Return [X, Y] of the center of cell containing provided text 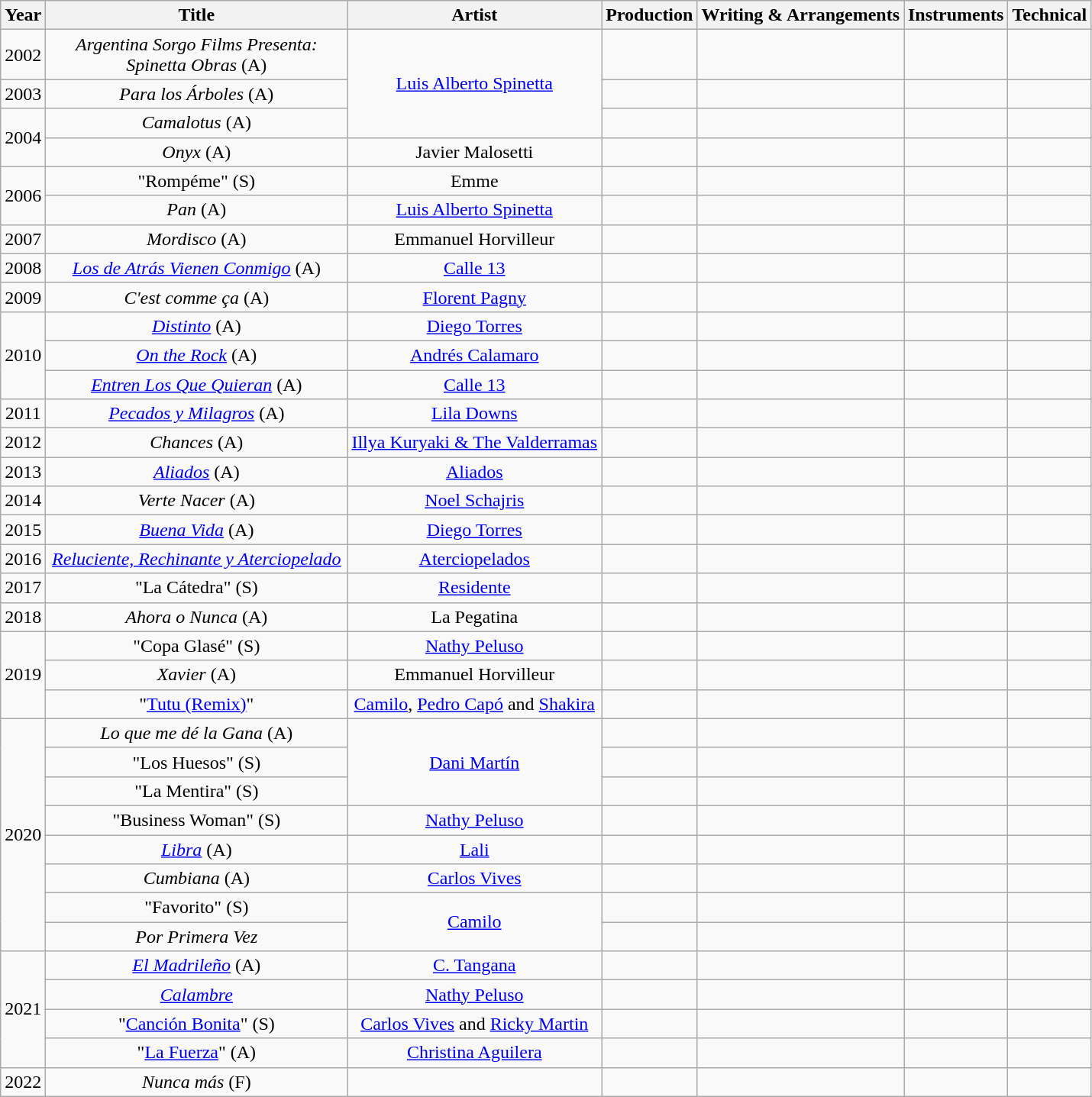
"Business Woman" (S) [197, 820]
Artist [475, 15]
"Tutu (Remix)" [197, 704]
Calambre [197, 995]
Argentina Sorgo Films Presenta: Spinetta Obras (A) [197, 55]
Lila Downs [475, 414]
2012 [23, 443]
"Rompéme" (S) [197, 181]
Lali [475, 850]
2011 [23, 414]
Emme [475, 181]
"La Fuerza" (A) [197, 1053]
2008 [23, 268]
2016 [23, 559]
2020 [23, 834]
2004 [23, 137]
Reluciente, Rechinante y Aterciopelado [197, 559]
C'est comme ça (A) [197, 297]
2022 [23, 1082]
2013 [23, 472]
Mordisco (A) [197, 239]
Andrés Calamaro [475, 355]
Camalotus (A) [197, 123]
2017 [23, 588]
2009 [23, 297]
Writing & Arrangements [800, 15]
Noel Schajris [475, 501]
Camilo, Pedro Capó and Shakira [475, 704]
2006 [23, 195]
Verte Nacer (A) [197, 501]
2002 [23, 55]
"Canción Bonita" (S) [197, 1024]
2007 [23, 239]
Christina Aguilera [475, 1053]
Por Primera Vez [197, 937]
El Madrileño (A) [197, 966]
2003 [23, 94]
Onyx (A) [197, 152]
2018 [23, 617]
Buena Vida (A) [197, 530]
On the Rock (A) [197, 355]
"Los Huesos" (S) [197, 762]
2010 [23, 355]
Pecados y Milagros (A) [197, 414]
Nunca más (F) [197, 1082]
La Pegatina [475, 617]
Distinto (A) [197, 326]
Carlos Vives [475, 879]
Para los Árboles (A) [197, 94]
Year [23, 15]
Aterciopelados [475, 559]
Aliados (A) [197, 472]
C. Tangana [475, 966]
Florent Pagny [475, 297]
Libra (A) [197, 850]
Cumbiana (A) [197, 879]
"La Cátedra" (S) [197, 588]
Pan (A) [197, 210]
Javier Malosetti [475, 152]
Xavier (A) [197, 675]
Title [197, 15]
Carlos Vives and Ricky Martin [475, 1024]
Aliados [475, 472]
Dani Martín [475, 762]
Entren Los Que Quieran (A) [197, 384]
2015 [23, 530]
Illya Kuryaki & The Valderramas [475, 443]
Camilo [475, 922]
2021 [23, 1009]
2014 [23, 501]
Los de Atrás Vienen Conmigo (A) [197, 268]
"Favorito" (S) [197, 908]
Instruments [956, 15]
"La Mentira" (S) [197, 791]
Lo que me dé la Gana (A) [197, 733]
2019 [23, 675]
Chances (A) [197, 443]
Ahora o Nunca (A) [197, 617]
Technical [1049, 15]
Production [649, 15]
"Copa Glasé" (S) [197, 646]
Residente [475, 588]
